Provide the [X, Y] coordinate of the cell's center where the given text is located.  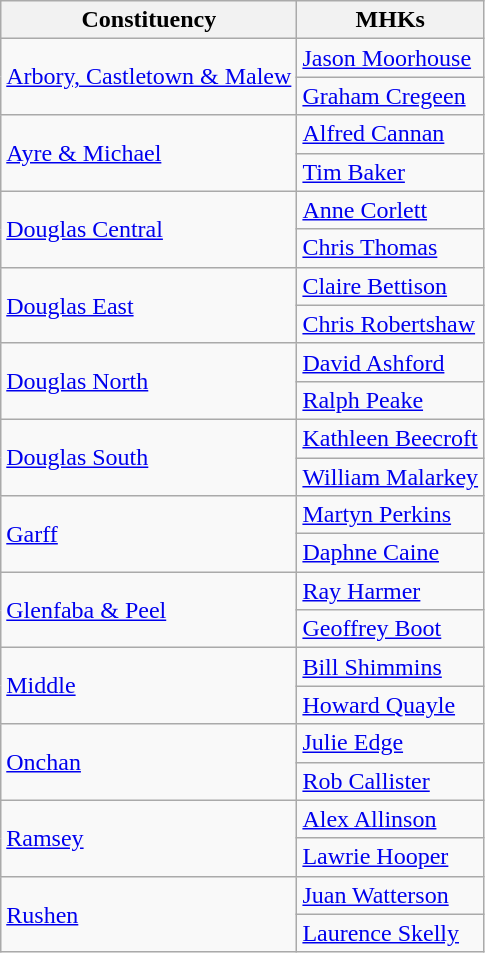
Jason Moorhouse [390, 58]
Garff [149, 534]
Howard Quayle [390, 705]
Middle [149, 686]
Alfred Cannan [390, 134]
Daphne Caine [390, 553]
Alex Allinson [390, 819]
Anne Corlett [390, 210]
Laurence Skelly [390, 933]
Juan Watterson [390, 895]
Onchan [149, 762]
MHKs [390, 20]
Geoffrey Boot [390, 629]
Ayre & Michael [149, 153]
Arbory, Castletown & Malew [149, 77]
Julie Edge [390, 743]
Douglas North [149, 381]
Lawrie Hooper [390, 857]
Rob Callister [390, 781]
David Ashford [390, 362]
Constituency [149, 20]
Ray Harmer [390, 591]
Tim Baker [390, 172]
Ralph Peake [390, 400]
Douglas South [149, 457]
Martyn Perkins [390, 515]
William Malarkey [390, 477]
Claire Bettison [390, 286]
Graham Cregeen [390, 96]
Rushen [149, 914]
Kathleen Beecroft [390, 438]
Douglas Central [149, 229]
Ramsey [149, 838]
Chris Thomas [390, 248]
Douglas East [149, 305]
Glenfaba & Peel [149, 610]
Chris Robertshaw [390, 324]
Bill Shimmins [390, 667]
